For the text-containing cell, return its midpoint in [X, Y] coordinate format. 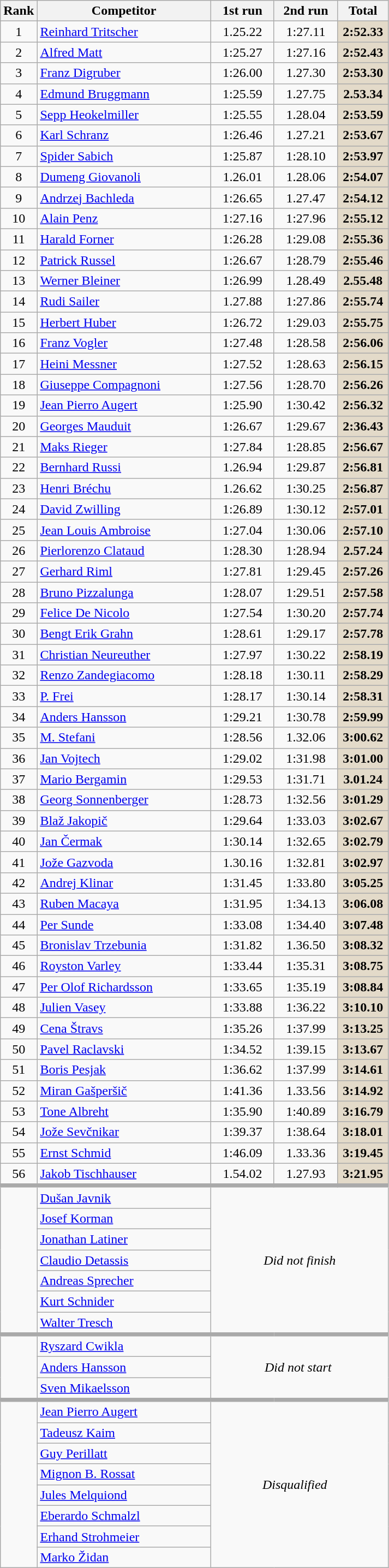
20 [19, 426]
1:28.85 [306, 447]
2 [19, 52]
10 [19, 218]
Werner Bleiner [124, 281]
Kurt Schnider [124, 1302]
33 [19, 696]
1:32.81 [306, 862]
Did not finish [300, 1260]
Spider Sabich [124, 156]
1.27.75 [306, 94]
1:28.63 [306, 364]
Andrzej Bachleda [124, 198]
1:36.62 [242, 1070]
34 [19, 717]
Rank [19, 11]
1:27.54 [242, 613]
1:28.30 [242, 550]
3:14.92 [363, 1091]
50 [19, 1049]
Patrick Russel [124, 260]
Royston Varley [124, 966]
1.36.50 [306, 945]
3:07.48 [363, 925]
3:08.84 [363, 987]
1:30.25 [306, 488]
2:57.74 [363, 613]
1.33.36 [306, 1153]
40 [19, 841]
1:33.08 [242, 925]
Christian Neureuther [124, 655]
1:25.90 [242, 405]
1.27.30 [306, 73]
1:27.11 [306, 32]
1:35.31 [306, 966]
52 [19, 1091]
Competitor [124, 11]
1:34.13 [306, 903]
25 [19, 530]
1:38.64 [306, 1132]
1:30.11 [306, 675]
1:31.82 [242, 945]
2:52.43 [363, 52]
46 [19, 966]
2:56.87 [363, 488]
1.32.06 [306, 738]
1:31.45 [242, 883]
1:33.03 [306, 821]
Guy Perillatt [124, 1453]
1:29.51 [306, 592]
Sepp Heokelmiller [124, 115]
Jan Čermak [124, 841]
Total [363, 11]
3:19.45 [363, 1153]
1:26.46 [242, 135]
1:30.22 [306, 655]
15 [19, 322]
3:08.75 [363, 966]
1:26.72 [242, 322]
2:58.31 [363, 696]
2:57.58 [363, 592]
Dušan Javnik [124, 1197]
1st run [242, 11]
1:34.52 [242, 1049]
2.57.24 [363, 550]
3:01.00 [363, 758]
Boris Pesjak [124, 1070]
1:27.84 [242, 447]
1:29.45 [306, 571]
54 [19, 1132]
3 [19, 73]
8 [19, 177]
2:55.75 [363, 322]
2.53.34 [363, 94]
3:05.25 [363, 883]
Sven Mikaelsson [124, 1389]
11 [19, 239]
2.55.48 [363, 281]
Harald Forner [124, 239]
26 [19, 550]
Mario Bergamin [124, 779]
1:27.86 [306, 302]
Alfred Matt [124, 52]
1:25.27 [242, 52]
1:39.37 [242, 1132]
Josef Korman [124, 1218]
1:33.88 [242, 1008]
1:30.42 [306, 405]
Herbert Huber [124, 322]
Jakob Tischhauser [124, 1174]
2:56.67 [363, 447]
1.26.01 [242, 177]
35 [19, 738]
3:08.32 [363, 945]
1:26.00 [242, 73]
32 [19, 675]
Cena Štravs [124, 1028]
21 [19, 447]
44 [19, 925]
P. Frei [124, 696]
Ruben Macaya [124, 903]
19 [19, 405]
Bruno Pizzalunga [124, 592]
42 [19, 883]
3:02.97 [363, 862]
Rudi Sailer [124, 302]
1.27.88 [242, 302]
1:30.12 [306, 509]
1:31.71 [306, 779]
1:29.67 [306, 426]
Felice De Nicolo [124, 613]
1.25.22 [242, 32]
2:59.99 [363, 717]
1.54.02 [242, 1174]
1:28.94 [306, 550]
1.26.94 [242, 468]
1:41.36 [242, 1091]
Disqualified [300, 1484]
Henri Bréchu [124, 488]
53 [19, 1111]
16 [19, 343]
2:56.32 [363, 405]
1:28.70 [306, 385]
Tone Albreht [124, 1111]
37 [19, 779]
3:01.29 [363, 800]
1:29.53 [242, 779]
Marko Židan [124, 1557]
1:29.03 [306, 322]
1:25.59 [242, 94]
Franz Vogler [124, 343]
3:06.08 [363, 903]
2:54.07 [363, 177]
27 [19, 571]
29 [19, 613]
2:53.59 [363, 115]
Blaž Jakopič [124, 821]
Julien Vasey [124, 1008]
2:52.33 [363, 32]
1:26.89 [242, 509]
Andrej Klinar [124, 883]
2:57.10 [363, 530]
1:30.06 [306, 530]
1:33.65 [242, 987]
2:36.43 [363, 426]
1:28.18 [242, 675]
1:32.65 [306, 841]
1:29.64 [242, 821]
Bengt Erik Grahn [124, 634]
1:25.87 [242, 156]
1.27.21 [306, 135]
38 [19, 800]
Bernhard Russi [124, 468]
3:16.79 [363, 1111]
Reinhard Tritscher [124, 32]
3:10.10 [363, 1008]
1:27.48 [242, 343]
1:28.56 [242, 738]
1:33.44 [242, 966]
6 [19, 135]
55 [19, 1153]
1:27.56 [242, 385]
1.28.49 [306, 281]
2:57.78 [363, 634]
1:28.79 [306, 260]
2:56.26 [363, 385]
1:35.26 [242, 1028]
2:57.01 [363, 509]
Ernst Schmid [124, 1153]
1:28.73 [242, 800]
1 [19, 32]
1:32.56 [306, 800]
1:28.61 [242, 634]
1:36.22 [306, 1008]
1:31.98 [306, 758]
1:46.09 [242, 1153]
45 [19, 945]
3.01.24 [363, 779]
2:55.74 [363, 302]
4 [19, 94]
Jože Gazvoda [124, 862]
1:28.17 [242, 696]
18 [19, 385]
1:25.55 [242, 115]
5 [19, 115]
3:00.62 [363, 738]
1:30.20 [306, 613]
Did not start [300, 1367]
36 [19, 758]
1:27.04 [242, 530]
47 [19, 987]
Renzo Zandegiacomo [124, 675]
1:39.15 [306, 1049]
1:30.78 [306, 717]
1:26.28 [242, 239]
1.28.06 [306, 177]
1:27.96 [306, 218]
2:55.12 [363, 218]
1:28.07 [242, 592]
2:54.12 [363, 198]
Bronislav Trzebunia [124, 945]
Edmund Bruggmann [124, 94]
Alain Penz [124, 218]
2:56.06 [363, 343]
1:27.97 [242, 655]
Eberardo Schmalzl [124, 1516]
2nd run [306, 11]
2:55.36 [363, 239]
Jonathan Latiner [124, 1239]
Jože Sevčnikar [124, 1132]
1:26.99 [242, 281]
24 [19, 509]
1:33.80 [306, 883]
51 [19, 1070]
Georg Sonnenberger [124, 800]
1.33.56 [306, 1091]
Ryszard Cwikla [124, 1345]
Claudio Detassis [124, 1260]
56 [19, 1174]
14 [19, 302]
30 [19, 634]
1:29.08 [306, 239]
Jean Louis Ambroise [124, 530]
48 [19, 1008]
Miran Gašperšič [124, 1091]
1:40.89 [306, 1111]
3:21.95 [363, 1174]
39 [19, 821]
1:28.10 [306, 156]
43 [19, 903]
1:28.58 [306, 343]
49 [19, 1028]
Dumeng Giovanoli [124, 177]
Pierlorenzo Clataud [124, 550]
3:02.67 [363, 821]
1:26.65 [242, 198]
1.27.93 [306, 1174]
13 [19, 281]
2:58.29 [363, 675]
Andreas Sprecher [124, 1281]
1:29.02 [242, 758]
1:31.95 [242, 903]
3:14.61 [363, 1070]
Gerhard Riml [124, 571]
1:35.90 [242, 1111]
1:29.87 [306, 468]
Giuseppe Compagnoni [124, 385]
3:13.67 [363, 1049]
31 [19, 655]
41 [19, 862]
David Zwilling [124, 509]
1:34.40 [306, 925]
1:29.21 [242, 717]
23 [19, 488]
3:13.25 [363, 1028]
3:18.01 [363, 1132]
2:53.67 [363, 135]
1.28.04 [306, 115]
Walter Tresch [124, 1324]
Pavel Raclavski [124, 1049]
Jan Vojtech [124, 758]
3:02.79 [363, 841]
2:56.15 [363, 364]
1.26.62 [242, 488]
2:53.97 [363, 156]
17 [19, 364]
2:57.26 [363, 571]
Per Olof Richardsson [124, 987]
Franz Digruber [124, 73]
M. Stefani [124, 738]
Maks Rieger [124, 447]
22 [19, 468]
2:58.19 [363, 655]
1:29.17 [306, 634]
2:56.81 [363, 468]
Heini Messner [124, 364]
Tadeusz Kaim [124, 1433]
1.27.47 [306, 198]
Georges Mauduit [124, 426]
Erhand Strohmeier [124, 1536]
1.30.16 [242, 862]
Per Sunde [124, 925]
2:53.30 [363, 73]
7 [19, 156]
9 [19, 198]
12 [19, 260]
Karl Schranz [124, 135]
1:27.81 [242, 571]
1:35.19 [306, 987]
28 [19, 592]
2:55.46 [363, 260]
Jules Melquiond [124, 1495]
1:27.52 [242, 364]
Mignon B. Rossat [124, 1474]
